Capture the cell that displays the provided text and extract its (x, y) central coordinate. 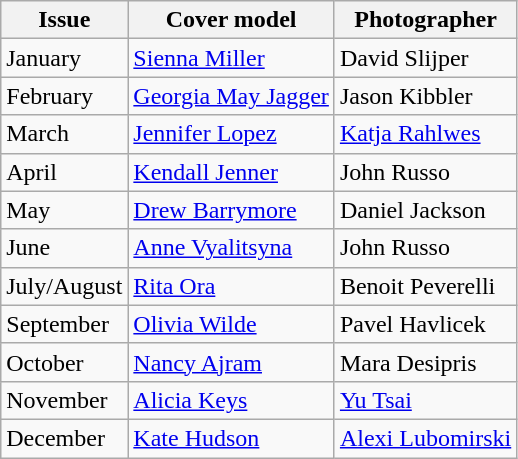
September (64, 324)
December (64, 438)
Alexi Lubomirski (425, 438)
Yu Tsai (425, 400)
October (64, 362)
Olivia Wilde (232, 324)
Rita Ora (232, 286)
Photographer (425, 20)
March (64, 134)
Georgia May Jagger (232, 96)
Drew Barrymore (232, 210)
Katja Rahlwes (425, 134)
Alicia Keys (232, 400)
April (64, 172)
Issue (64, 20)
November (64, 400)
Pavel Havlicek (425, 324)
July/August (64, 286)
Jason Kibbler (425, 96)
May (64, 210)
Daniel Jackson (425, 210)
Kate Hudson (232, 438)
February (64, 96)
January (64, 58)
Anne Vyalitsyna (232, 248)
Kendall Jenner (232, 172)
Jennifer Lopez (232, 134)
June (64, 248)
Benoit Peverelli (425, 286)
Cover model (232, 20)
Mara Desipris (425, 362)
David Slijper (425, 58)
Nancy Ajram (232, 362)
Sienna Miller (232, 58)
